Detect which cell encompasses the target text, then output its [x, y] center coordinate. 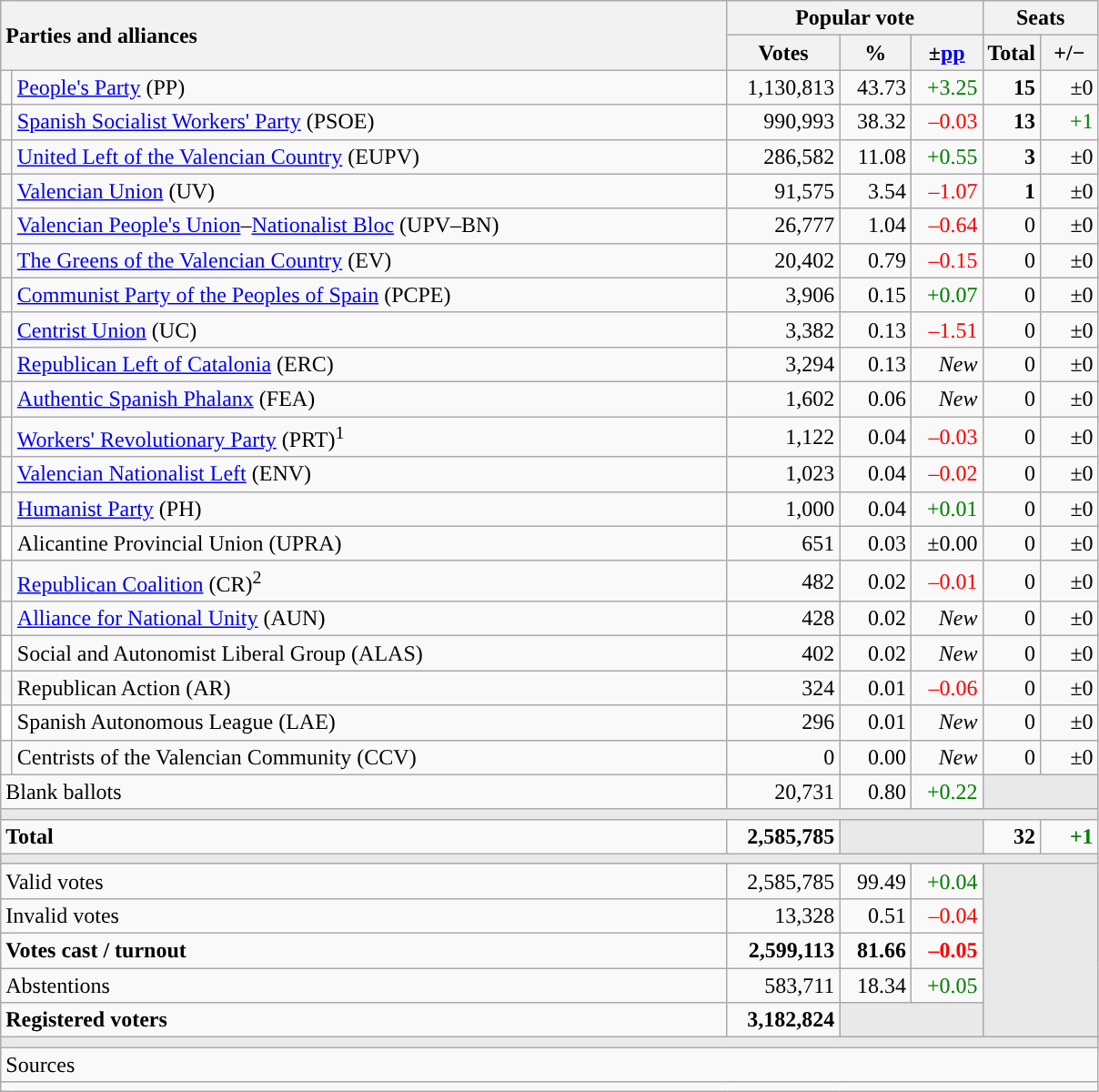
+0.01 [946, 509]
99.49 [875, 881]
–1.07 [946, 191]
482 [783, 581]
Valencian People's Union–Nationalist Bloc (UPV–BN) [369, 226]
Seats [1041, 18]
–0.05 [946, 950]
43.73 [875, 87]
0.03 [875, 543]
1,602 [783, 399]
Republican Action (AR) [369, 688]
Sources [549, 1065]
3,182,824 [783, 1020]
Spanish Socialist Workers' Party (PSOE) [369, 122]
286,582 [783, 157]
1 [1012, 191]
–0.06 [946, 688]
Workers' Revolutionary Party (PRT)1 [369, 437]
–0.15 [946, 260]
20,402 [783, 260]
Spanish Autonomous League (LAE) [369, 723]
13 [1012, 122]
3,294 [783, 364]
3.54 [875, 191]
0.00 [875, 757]
3,906 [783, 295]
0.51 [875, 915]
Registered voters [364, 1020]
Authentic Spanish Phalanx (FEA) [369, 399]
81.66 [875, 950]
–0.02 [946, 474]
Social and Autonomist Liberal Group (ALAS) [369, 653]
Centrists of the Valencian Community (CCV) [369, 757]
Republican Coalition (CR)2 [369, 581]
3 [1012, 157]
2,599,113 [783, 950]
The Greens of the Valencian Country (EV) [369, 260]
Abstentions [364, 986]
–1.51 [946, 329]
Valencian Nationalist Left (ENV) [369, 474]
Communist Party of the Peoples of Spain (PCPE) [369, 295]
990,993 [783, 122]
Invalid votes [364, 915]
18.34 [875, 986]
Valid votes [364, 881]
3,382 [783, 329]
0.80 [875, 792]
% [875, 53]
+0.55 [946, 157]
United Left of the Valencian Country (EUPV) [369, 157]
1,122 [783, 437]
20,731 [783, 792]
Republican Left of Catalonia (ERC) [369, 364]
+0.05 [946, 986]
38.32 [875, 122]
Valencian Union (UV) [369, 191]
+3.25 [946, 87]
Alicantine Provincial Union (UPRA) [369, 543]
296 [783, 723]
324 [783, 688]
Humanist Party (PH) [369, 509]
+0.22 [946, 792]
–0.04 [946, 915]
15 [1012, 87]
0.79 [875, 260]
Parties and alliances [364, 35]
Centrist Union (UC) [369, 329]
People's Party (PP) [369, 87]
1,000 [783, 509]
402 [783, 653]
91,575 [783, 191]
Popular vote [855, 18]
0.06 [875, 399]
1,130,813 [783, 87]
–0.64 [946, 226]
13,328 [783, 915]
Blank ballots [364, 792]
Votes cast / turnout [364, 950]
±0.00 [946, 543]
11.08 [875, 157]
651 [783, 543]
32 [1012, 836]
+/− [1070, 53]
1.04 [875, 226]
Votes [783, 53]
0.15 [875, 295]
583,711 [783, 986]
428 [783, 619]
+0.07 [946, 295]
±pp [946, 53]
+0.04 [946, 881]
–0.01 [946, 581]
1,023 [783, 474]
26,777 [783, 226]
Alliance for National Unity (AUN) [369, 619]
